Scan for the cell matching the given text and deliver its [X, Y] coordinate at center. 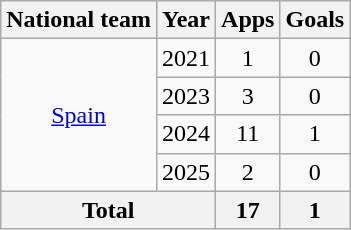
3 [248, 96]
2025 [186, 172]
2023 [186, 96]
11 [248, 134]
Year [186, 20]
National team [79, 20]
2024 [186, 134]
2021 [186, 58]
Total [108, 210]
Apps [248, 20]
Goals [315, 20]
Spain [79, 115]
2 [248, 172]
17 [248, 210]
